Extract the (X, Y) coordinate from the center of the cell holding the provided text.  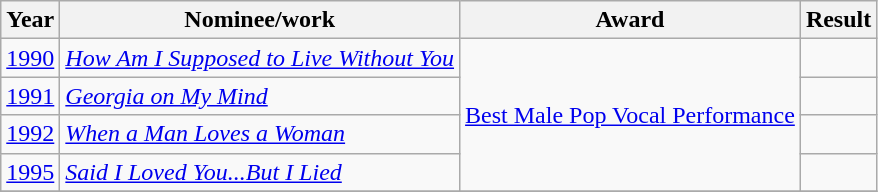
Said I Loved You...But I Lied (260, 172)
1995 (30, 172)
Nominee/work (260, 20)
1990 (30, 58)
1991 (30, 96)
Georgia on My Mind (260, 96)
How Am I Supposed to Live Without You (260, 58)
Result (838, 20)
When a Man Loves a Woman (260, 134)
Award (630, 20)
Year (30, 20)
1992 (30, 134)
Best Male Pop Vocal Performance (630, 115)
